Find where the given text appears and provide that cell's center as [x, y] coordinate. 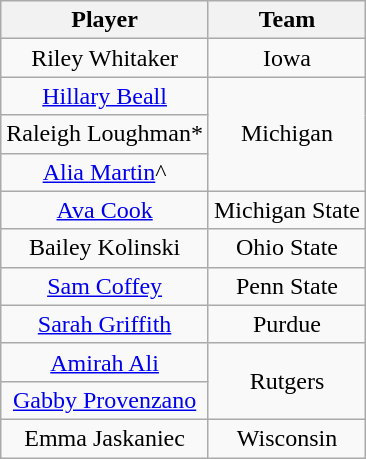
Michigan State [286, 210]
Alia Martin^ [105, 172]
Michigan [286, 134]
Emma Jaskaniec [105, 438]
Rutgers [286, 381]
Hillary Beall [105, 96]
Penn State [286, 286]
Raleigh Loughman* [105, 134]
Amirah Ali [105, 362]
Riley Whitaker [105, 58]
Bailey Kolinski [105, 248]
Gabby Provenzano [105, 400]
Iowa [286, 58]
Team [286, 20]
Wisconsin [286, 438]
Purdue [286, 324]
Ava Cook [105, 210]
Sam Coffey [105, 286]
Sarah Griffith [105, 324]
Ohio State [286, 248]
Player [105, 20]
